For the text-containing cell, return its midpoint in (X, Y) coordinate format. 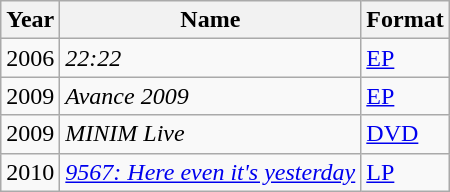
Avance 2009 (210, 96)
DVD (405, 134)
LP (405, 172)
MINIM Live (210, 134)
2010 (30, 172)
Format (405, 20)
22:22 (210, 58)
2006 (30, 58)
9567: Here even it's yesterday (210, 172)
Name (210, 20)
Year (30, 20)
